From the cell containing the given text, extract its center point as [X, Y] coordinate. 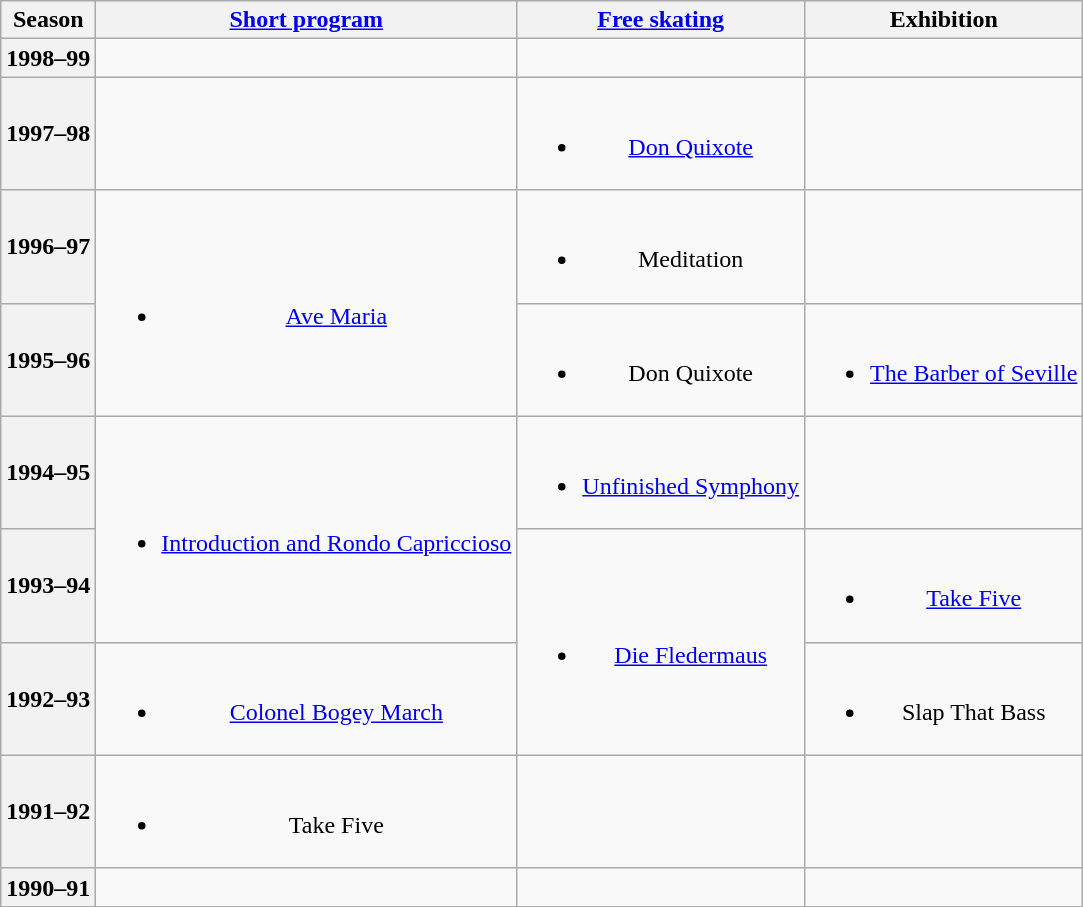
Ave Maria [306, 303]
1994–95 [48, 472]
1995–96 [48, 360]
The Barber of Seville [944, 360]
Slap That Bass [944, 698]
Colonel Bogey March [306, 698]
1992–93 [48, 698]
1996–97 [48, 246]
Season [48, 20]
Unfinished Symphony [661, 472]
Die Fledermaus [661, 642]
1997–98 [48, 134]
Exhibition [944, 20]
Free skating [661, 20]
Meditation [661, 246]
Introduction and Rondo Capriccioso [306, 529]
Short program [306, 20]
1991–92 [48, 812]
1990–91 [48, 887]
1998–99 [48, 58]
1993–94 [48, 586]
